From the cell containing the given text, extract its center point as [X, Y] coordinate. 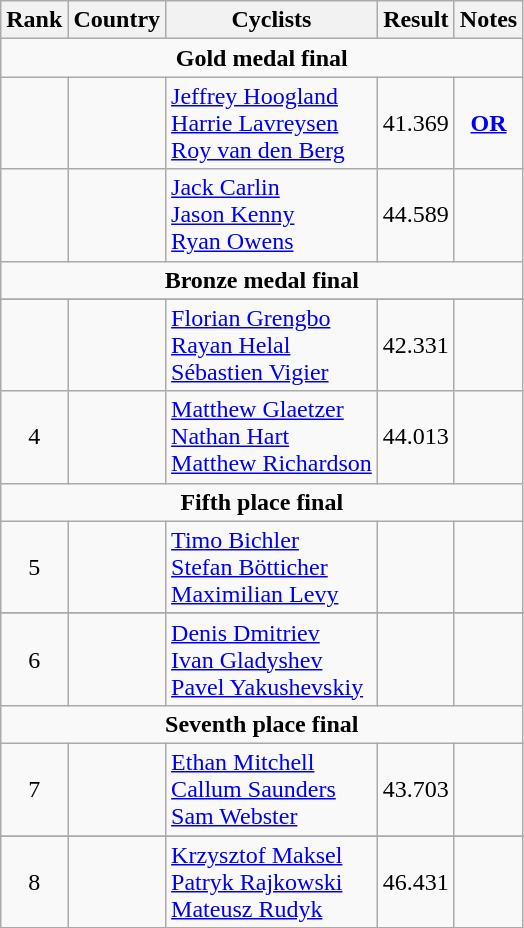
Krzysztof MakselPatryk RajkowskiMateusz Rudyk [272, 882]
Rank [34, 20]
Denis DmitrievIvan GladyshevPavel Yakushevskiy [272, 659]
Gold medal final [262, 58]
44.013 [416, 437]
4 [34, 437]
Matthew GlaetzerNathan HartMatthew Richardson [272, 437]
46.431 [416, 882]
Cyclists [272, 20]
Ethan MitchellCallum SaundersSam Webster [272, 789]
8 [34, 882]
Country [117, 20]
Timo BichlerStefan BötticherMaximilian Levy [272, 567]
Jack CarlinJason KennyRyan Owens [272, 215]
Jeffrey HooglandHarrie LavreysenRoy van den Berg [272, 123]
Florian GrengboRayan HelalSébastien Vigier [272, 345]
41.369 [416, 123]
Fifth place final [262, 502]
43.703 [416, 789]
7 [34, 789]
6 [34, 659]
Seventh place final [262, 724]
Bronze medal final [262, 280]
44.589 [416, 215]
Notes [488, 20]
5 [34, 567]
42.331 [416, 345]
OR [488, 123]
Result [416, 20]
